Return the [x, y] coordinate for the center point of the cell that contains the specified text.  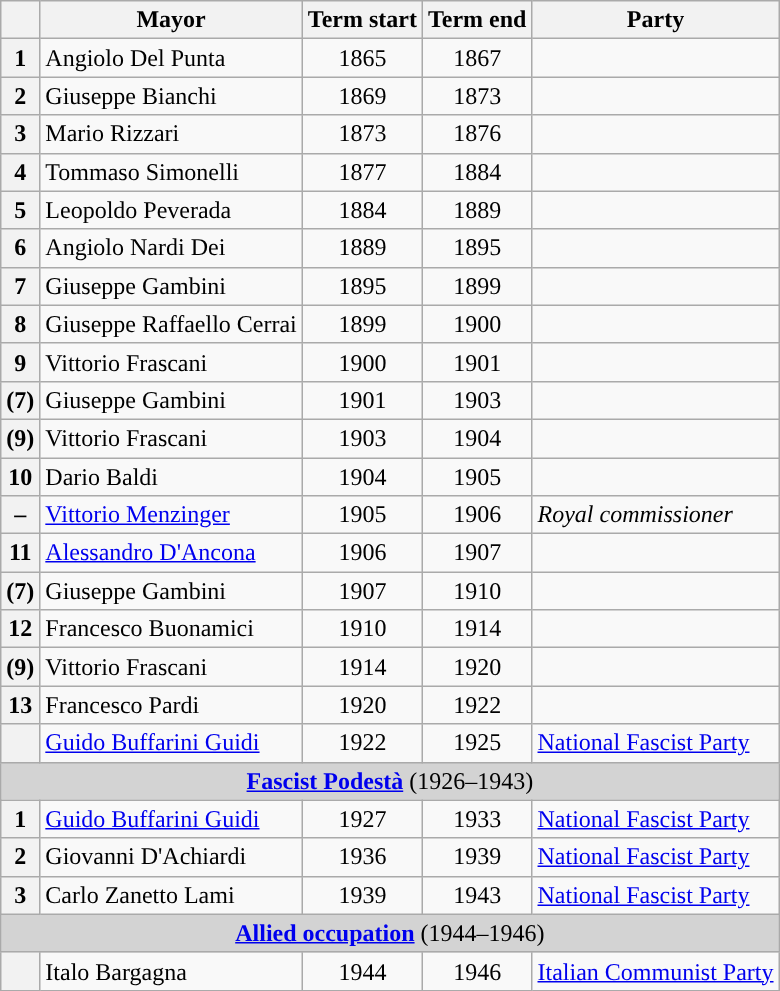
1869 [362, 96]
Mario Rizzari [172, 134]
Giuseppe Raffaello Cerrai [172, 324]
1944 [362, 971]
1867 [477, 58]
1876 [477, 134]
9 [20, 362]
Dario Baldi [172, 477]
Giuseppe Bianchi [172, 96]
Mayor [172, 20]
Party [656, 20]
1936 [362, 857]
Fascist Podestà (1926–1943) [390, 781]
10 [20, 477]
1877 [362, 172]
6 [20, 248]
5 [20, 210]
1943 [477, 895]
Tommaso Simonelli [172, 172]
Carlo Zanetto Lami [172, 895]
1865 [362, 58]
12 [20, 629]
1933 [477, 819]
Term start [362, 20]
Term end [477, 20]
11 [20, 553]
Leopoldo Peverada [172, 210]
4 [20, 172]
Alessandro D'Ancona [172, 553]
Francesco Buonamici [172, 629]
13 [20, 705]
Allied occupation (1944–1946) [390, 933]
7 [20, 286]
Vittorio Menzinger [172, 515]
Giovanni D'Achiardi [172, 857]
Italo Bargagna [172, 971]
– [20, 515]
Italian Communist Party [656, 971]
Royal commissioner [656, 515]
Angiolo Nardi Dei [172, 248]
Angiolo Del Punta [172, 58]
1946 [477, 971]
1925 [477, 743]
Francesco Pardi [172, 705]
8 [20, 324]
1927 [362, 819]
